Return [X, Y] of the center of cell containing provided text 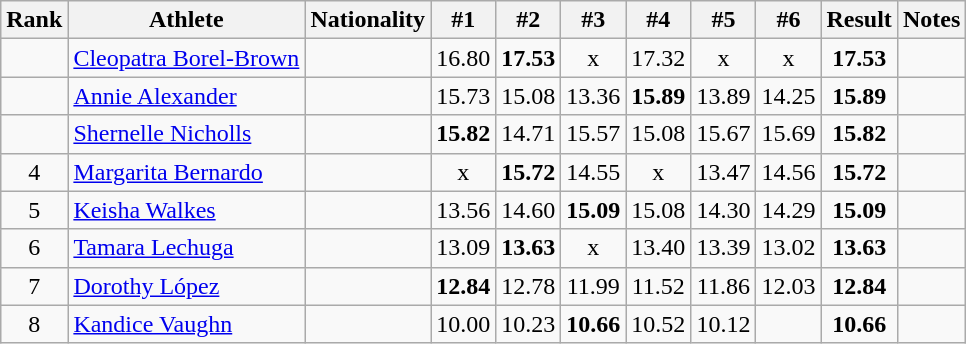
#1 [464, 20]
#6 [788, 20]
8 [34, 324]
4 [34, 172]
13.56 [464, 210]
14.30 [724, 210]
15.67 [724, 134]
15.57 [594, 134]
Tamara Lechuga [186, 248]
Margarita Bernardo [186, 172]
13.40 [658, 248]
14.25 [788, 96]
Keisha Walkes [186, 210]
12.78 [528, 286]
#5 [724, 20]
Result [859, 20]
Notes [931, 20]
14.29 [788, 210]
5 [34, 210]
12.03 [788, 286]
13.02 [788, 248]
#3 [594, 20]
Athlete [186, 20]
15.73 [464, 96]
16.80 [464, 58]
13.09 [464, 248]
7 [34, 286]
Rank [34, 20]
13.39 [724, 248]
6 [34, 248]
#4 [658, 20]
#2 [528, 20]
10.00 [464, 324]
10.12 [724, 324]
Annie Alexander [186, 96]
13.89 [724, 96]
Cleopatra Borel-Brown [186, 58]
13.47 [724, 172]
10.23 [528, 324]
14.56 [788, 172]
Nationality [368, 20]
11.52 [658, 286]
15.69 [788, 134]
14.60 [528, 210]
11.86 [724, 286]
Kandice Vaughn [186, 324]
14.71 [528, 134]
Dorothy López [186, 286]
10.52 [658, 324]
Shernelle Nicholls [186, 134]
17.32 [658, 58]
11.99 [594, 286]
14.55 [594, 172]
13.36 [594, 96]
